Capture the cell that displays the provided text and extract its [x, y] central coordinate. 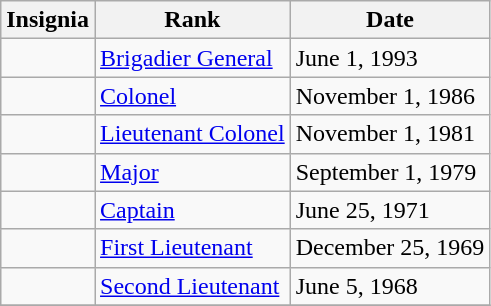
November 1, 1981 [390, 134]
Insignia [48, 20]
June 5, 1968 [390, 286]
First Lieutenant [193, 248]
June 25, 1971 [390, 210]
Rank [193, 20]
Captain [193, 210]
September 1, 1979 [390, 172]
Colonel [193, 96]
Date [390, 20]
Lieutenant Colonel [193, 134]
June 1, 1993 [390, 58]
Brigadier General [193, 58]
December 25, 1969 [390, 248]
November 1, 1986 [390, 96]
Major [193, 172]
Second Lieutenant [193, 286]
